Provide the [X, Y] coordinate of the cell's center where the given text is located.  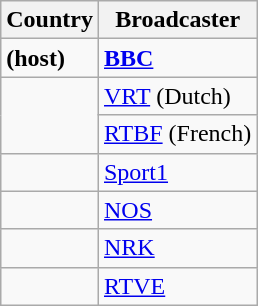
NOS [177, 210]
BBC [177, 58]
Country [50, 20]
NRK [177, 248]
(host) [50, 58]
RTBF (French) [177, 134]
VRT (Dutch) [177, 96]
Broadcaster [177, 20]
RTVE [177, 286]
Sport1 [177, 172]
